Provide the (x, y) coordinate of the cell's center where the given text is located.  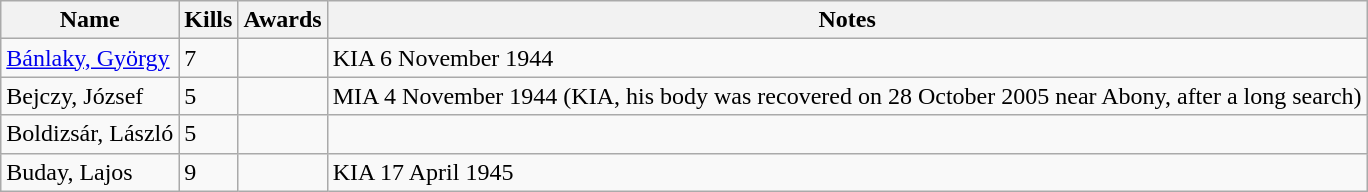
KIA 17 April 1945 (847, 172)
Buday, Lajos (90, 172)
Kills (208, 20)
Bejczy, József (90, 96)
Awards (282, 20)
7 (208, 58)
Notes (847, 20)
9 (208, 172)
Bánlaky, György (90, 58)
MIA 4 November 1944 (KIA, his body was recovered on 28 October 2005 near Abony, after a long search) (847, 96)
Name (90, 20)
KIA 6 November 1944 (847, 58)
Boldizsár, László (90, 134)
